Provide the [x, y] coordinate of the cell's center where the given text is located.  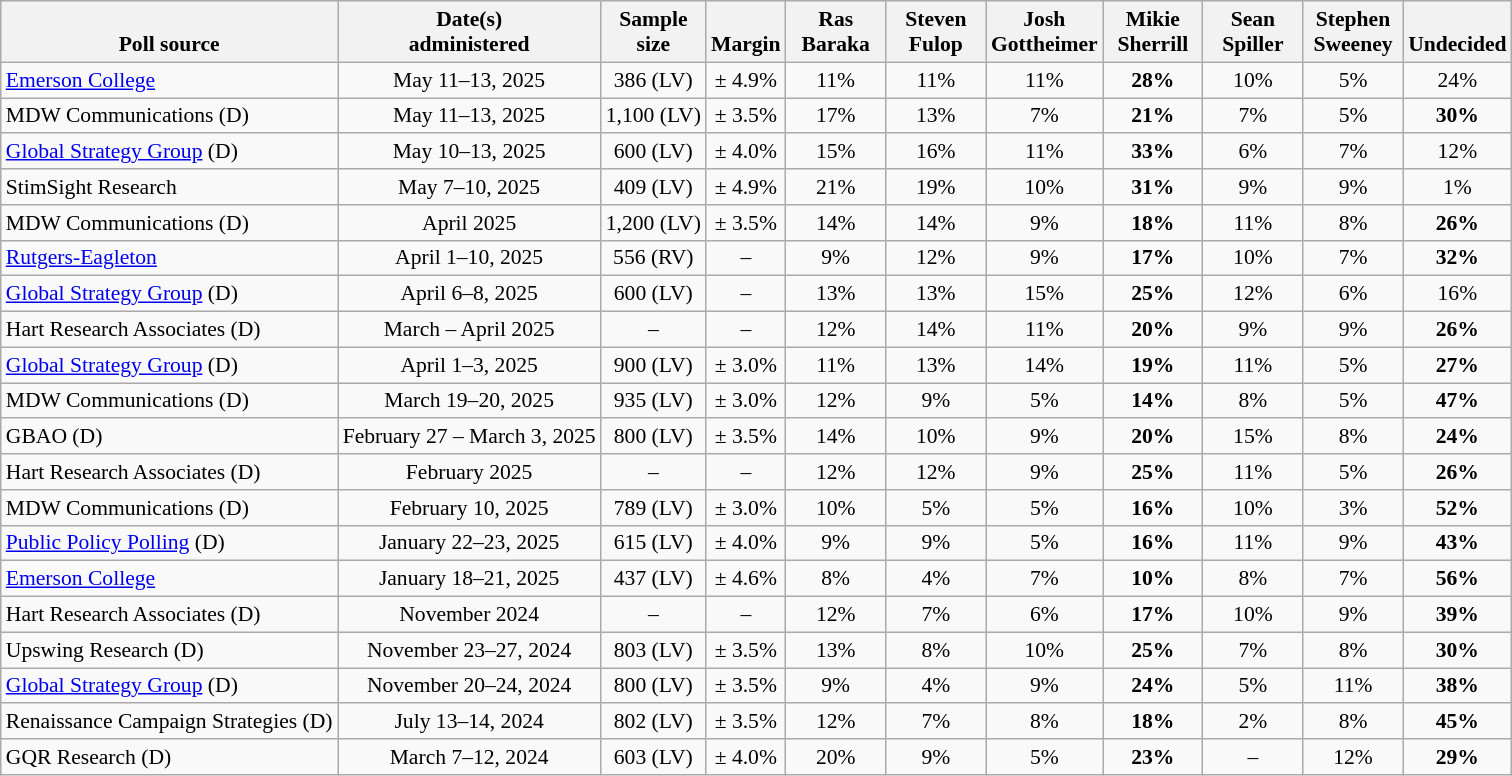
Upswing Research (D) [170, 650]
January 22–23, 2025 [470, 543]
Mikie Sherrill [1153, 32]
Poll source [170, 32]
February 10, 2025 [470, 508]
April 6–8, 2025 [470, 294]
Undecided [1457, 32]
33% [1153, 152]
Stephen Sweeney [1353, 32]
April 1–3, 2025 [470, 365]
900 (LV) [654, 365]
3% [1353, 508]
615 (LV) [654, 543]
May 7–10, 2025 [470, 187]
May 10–13, 2025 [470, 152]
Public Policy Polling (D) [170, 543]
GQR Research (D) [170, 757]
Samplesize [654, 32]
November 20–24, 2024 [470, 686]
StimSight Research [170, 187]
January 18–21, 2025 [470, 579]
February 27 – March 3, 2025 [470, 437]
28% [1153, 80]
603 (LV) [654, 757]
27% [1457, 365]
Steven Fulop [936, 32]
Ras Baraka [836, 32]
56% [1457, 579]
935 (LV) [654, 401]
April 1–10, 2025 [470, 258]
February 2025 [470, 472]
29% [1457, 757]
437 (LV) [654, 579]
39% [1457, 615]
386 (LV) [654, 80]
Renaissance Campaign Strategies (D) [170, 722]
802 (LV) [654, 722]
March 7–12, 2024 [470, 757]
March – April 2025 [470, 330]
32% [1457, 258]
47% [1457, 401]
52% [1457, 508]
November 2024 [470, 615]
409 (LV) [654, 187]
45% [1457, 722]
43% [1457, 543]
Rutgers-Eagleton [170, 258]
31% [1153, 187]
GBAO (D) [170, 437]
Sean Spiller [1253, 32]
789 (LV) [654, 508]
November 23–27, 2024 [470, 650]
2% [1253, 722]
1,200 (LV) [654, 223]
Date(s)administered [470, 32]
Margin [746, 32]
± 4.6% [746, 579]
Josh Gottheimer [1044, 32]
556 (RV) [654, 258]
1% [1457, 187]
April 2025 [470, 223]
38% [1457, 686]
1,100 (LV) [654, 116]
23% [1153, 757]
July 13–14, 2024 [470, 722]
803 (LV) [654, 650]
March 19–20, 2025 [470, 401]
